Return the [x, y] coordinate for the center point of the cell that contains the specified text.  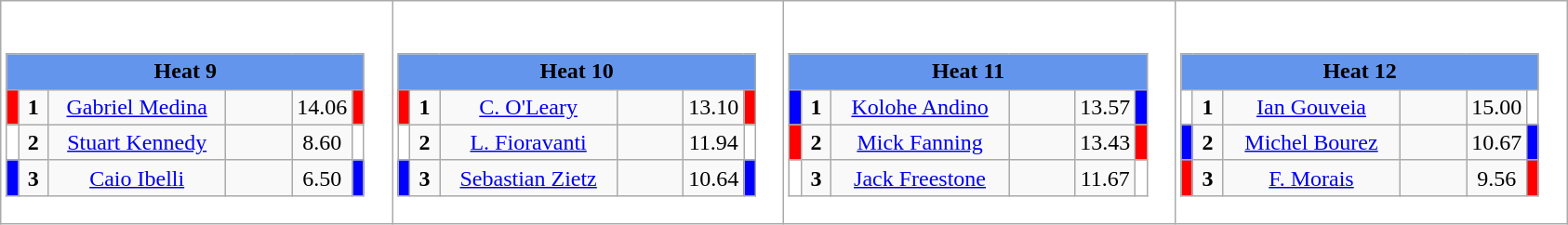
Heat 11 1 Kolohe Andino 13.57 2 Mick Fanning 13.43 3 Jack Freestone 11.67 [980, 112]
L. Fioravanti [528, 142]
Heat 10 1 C. O'Leary 13.10 2 L. Fioravanti 11.94 3 Sebastian Zietz 10.64 [588, 112]
Jack Freestone [921, 178]
Heat 12 1 Ian Gouveia 15.00 2 Michel Bourez 10.67 3 F. Morais 9.56 [1371, 112]
11.67 [1105, 178]
15.00 [1497, 107]
13.57 [1105, 107]
Ian Gouveia [1311, 107]
C. O'Leary [528, 107]
Heat 9 [185, 72]
Caio Ibelli [138, 178]
6.50 [322, 178]
Stuart Kennedy [138, 142]
Heat 12 [1360, 72]
11.94 [714, 142]
10.64 [714, 178]
Sebastian Zietz [528, 178]
Mick Fanning [921, 142]
Heat 9 1 Gabriel Medina 14.06 2 Stuart Kennedy 8.60 3 Caio Ibelli 6.50 [197, 112]
Michel Bourez [1311, 142]
13.43 [1105, 142]
13.10 [714, 107]
10.67 [1497, 142]
14.06 [322, 107]
Heat 11 [968, 72]
Kolohe Andino [921, 107]
9.56 [1497, 178]
Gabriel Medina [138, 107]
F. Morais [1311, 178]
Heat 10 [577, 72]
8.60 [322, 142]
